From the cell containing the given text, extract its center point as [x, y] coordinate. 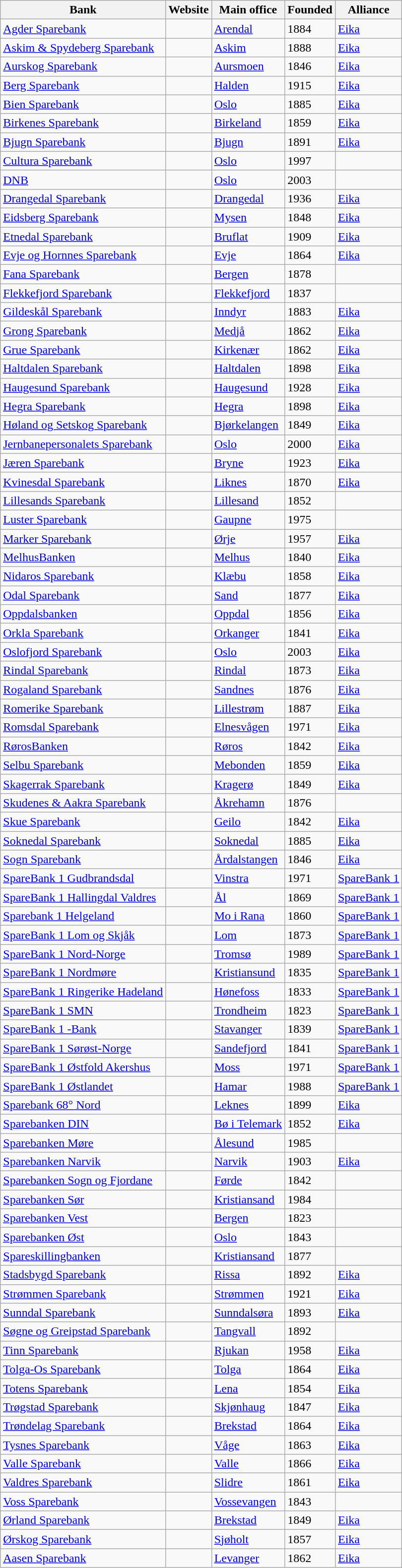
Sparebanken Narvik [83, 1162]
1988 [310, 1086]
Haltdalen [248, 369]
1921 [310, 1294]
Inndyr [248, 312]
Mo i Rana [248, 916]
Aasen Sparebank [83, 1558]
Sandnes [248, 690]
1856 [310, 614]
Sandefjord [248, 1048]
SpareBank 1 SMN [83, 1010]
Lillesands Sparebank [83, 501]
Founded [310, 10]
1840 [310, 558]
1869 [310, 897]
Våge [248, 1445]
Skue Sparebank [83, 821]
RørosBanken [83, 746]
MelhusBanken [83, 558]
Sogn Sparebank [83, 860]
Haltdalen Sparebank [83, 369]
Bjugn [248, 142]
Spareskillingbanken [83, 1256]
Elnesvågen [248, 727]
Tolga-Os Sparebank [83, 1369]
Rindal Sparebank [83, 671]
Rindal [248, 671]
Marker Sparebank [83, 538]
1957 [310, 538]
Oslofjord Sparebank [83, 652]
Sunndal Sparebank [83, 1313]
Skjønhaug [248, 1407]
Sunndalsøra [248, 1313]
Trøgstad Sparebank [83, 1407]
Tinn Sparebank [83, 1350]
1884 [310, 29]
Ørland Sparebank [83, 1520]
1893 [310, 1313]
1883 [310, 312]
Lillesand [248, 501]
Tysnes Sparebank [83, 1445]
Trondheim [248, 1010]
Website [189, 10]
Soknedal [248, 841]
Alliance [368, 10]
Tolga [248, 1369]
Strømmen Sparebank [83, 1294]
Sjøholt [248, 1539]
1861 [310, 1483]
1837 [310, 293]
SpareBank 1 Hallingdal Valdres [83, 897]
1835 [310, 973]
1839 [310, 1029]
1899 [310, 1105]
SpareBank 1 Nordmøre [83, 973]
Main office [248, 10]
Orkla Sparebank [83, 633]
Søgne og Greipstad Sparebank [83, 1331]
1985 [310, 1142]
Valle [248, 1464]
Kvinesdal Sparebank [83, 482]
Bryne [248, 463]
1863 [310, 1445]
Halden [248, 85]
Moss [248, 1067]
Slidre [248, 1483]
Birkenes Sparebank [83, 123]
Hegra [248, 406]
Levanger [248, 1558]
Vossevangen [248, 1502]
Rissa [248, 1275]
Bjugn Sparebank [83, 142]
Mebonden [248, 765]
Flekkefjord [248, 293]
Lena [248, 1388]
Sparebanken Øst [83, 1237]
Klæbu [248, 576]
Skudenes & Aakra Sparebank [83, 803]
Narvik [248, 1162]
Geilo [248, 821]
Nidaros Sparebank [83, 576]
Sparebanken Sør [83, 1199]
Sparebanken DIN [83, 1124]
Agder Sparebank [83, 29]
1909 [310, 237]
Førde [248, 1181]
1936 [310, 198]
Rjukan [248, 1350]
Selbu Sparebank [83, 765]
Stavanger [248, 1029]
Bien Sparebank [83, 104]
Oppdalsbanken [83, 614]
Tromsø [248, 954]
Sparebanken Møre [83, 1142]
SpareBank 1 Østfold Akershus [83, 1067]
SpareBank 1 Ringerike Hadeland [83, 992]
Evje og Hornnes Sparebank [83, 255]
Aurskog Sparebank [83, 66]
1989 [310, 954]
Vinstra [248, 878]
1848 [310, 217]
Arendal [248, 29]
Mysen [248, 217]
Totens Sparebank [83, 1388]
1854 [310, 1388]
Sparebank 1 Helgeland [83, 916]
Bruflat [248, 237]
1923 [310, 463]
Røros [248, 746]
Eidsberg Sparebank [83, 217]
Soknedal Sparebank [83, 841]
Hegra Sparebank [83, 406]
SpareBank 1 -Bank [83, 1029]
Odal Sparebank [83, 595]
Cultura Sparebank [83, 161]
Flekkefjord Sparebank [83, 293]
Drangedal Sparebank [83, 198]
Grue Sparebank [83, 350]
1915 [310, 85]
Skagerrak Sparebank [83, 784]
1878 [310, 274]
1928 [310, 387]
Grong Sparebank [83, 331]
1860 [310, 916]
Leknes [248, 1105]
Årdalstangen [248, 860]
Bjørkelangen [248, 425]
DNB [83, 180]
SpareBank 1 Lom og Skjåk [83, 935]
Bø i Telemark [248, 1124]
Gaupne [248, 519]
Evje [248, 255]
Romsdal Sparebank [83, 727]
Oppdal [248, 614]
Etnedal Sparebank [83, 237]
Askim [248, 48]
Sparebanken Vest [83, 1218]
Lom [248, 935]
Stadsbygd Sparebank [83, 1275]
1903 [310, 1162]
1888 [310, 48]
Kristiansund [248, 973]
1984 [310, 1199]
Orkanger [248, 633]
Trøndelag Sparebank [83, 1426]
Lillestrøm [248, 708]
Hønefoss [248, 992]
1847 [310, 1407]
Sand [248, 595]
Medjå [248, 331]
Ålesund [248, 1142]
Berg Sparebank [83, 85]
Liknes [248, 482]
Birkeland [248, 123]
1833 [310, 992]
Fana Sparebank [83, 274]
Tangvall [248, 1331]
Rogaland Sparebank [83, 690]
1887 [310, 708]
Kragerø [248, 784]
Haugesund [248, 387]
SpareBank 1 Østlandet [83, 1086]
Valle Sparebank [83, 1464]
1857 [310, 1539]
Hamar [248, 1086]
1975 [310, 519]
Romerike Sparebank [83, 708]
Voss Sparebank [83, 1502]
Aursmoen [248, 66]
Haugesund Sparebank [83, 387]
SpareBank 1 Nord-Norge [83, 954]
Jernbanepersonalets Sparebank [83, 444]
Bank [83, 10]
SpareBank 1 Sørøst-Norge [83, 1048]
Askim & Spydeberg Sparebank [83, 48]
Melhus [248, 558]
1858 [310, 576]
1958 [310, 1350]
1870 [310, 482]
Ål [248, 897]
Strømmen [248, 1294]
1997 [310, 161]
Gildeskål Sparebank [83, 312]
1891 [310, 142]
Ørje [248, 538]
Jæren Sparebank [83, 463]
Ørskog Sparebank [83, 1539]
Valdres Sparebank [83, 1483]
Sparebanken Sogn og Fjordane [83, 1181]
SpareBank 1 Gudbrandsdal [83, 878]
Luster Sparebank [83, 519]
Kirkenær [248, 350]
2000 [310, 444]
Høland og Setskog Sparebank [83, 425]
Åkrehamn [248, 803]
Sparebank 68° Nord [83, 1105]
Drangedal [248, 198]
1866 [310, 1464]
